Provide the [X, Y] coordinate of the cell's center where the given text is located.  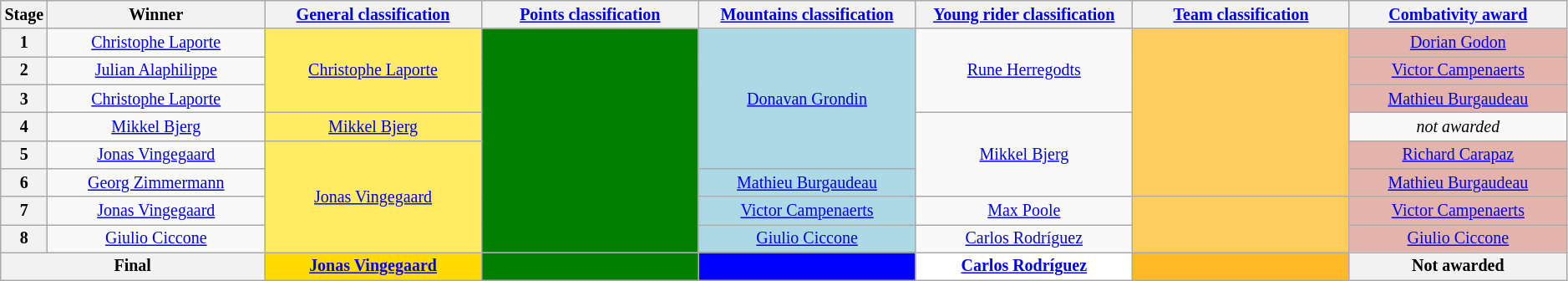
Combativity award [1458, 15]
Points classification [590, 15]
4 [24, 127]
Dorian Godon [1458, 43]
Stage [24, 15]
not awarded [1458, 127]
Julian Alaphilippe [156, 70]
8 [24, 239]
Final [133, 266]
3 [24, 99]
Rune Herregodts [1024, 71]
7 [24, 211]
2 [24, 70]
6 [24, 182]
5 [24, 154]
Max Poole [1024, 211]
Richard Carapaz [1458, 154]
Mountains classification [807, 15]
General classification [373, 15]
1 [24, 43]
Georg Zimmermann [156, 182]
Young rider classification [1024, 15]
Donavan Grondin [807, 99]
Team classification [1241, 15]
Not awarded [1458, 266]
Winner [156, 15]
